Locate the cell with the specified text and output its [X, Y] center coordinate. 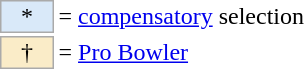
* [27, 16]
† [27, 52]
